Locate the cell with the specified text and output its (X, Y) center coordinate. 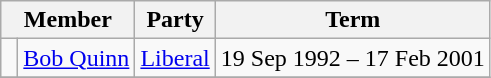
Term (352, 20)
Liberal (175, 58)
Party (175, 20)
Bob Quinn (76, 58)
Member (68, 20)
19 Sep 1992 – 17 Feb 2001 (352, 58)
